Locate the cell with the specified text and output its [X, Y] center coordinate. 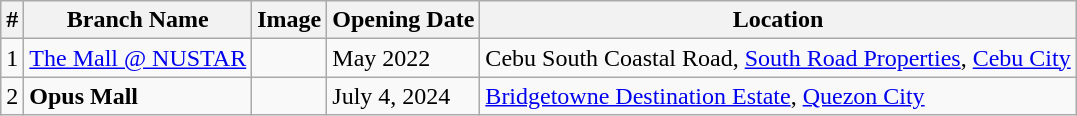
July 4, 2024 [404, 96]
Opus Mall [138, 96]
2 [12, 96]
Branch Name [138, 20]
Image [290, 20]
May 2022 [404, 58]
The Mall @ NUSTAR [138, 58]
# [12, 20]
Cebu South Coastal Road, South Road Properties, Cebu City [778, 58]
1 [12, 58]
Location [778, 20]
Bridgetowne Destination Estate, Quezon City [778, 96]
Opening Date [404, 20]
